From the cell containing the given text, extract its center point as [X, Y] coordinate. 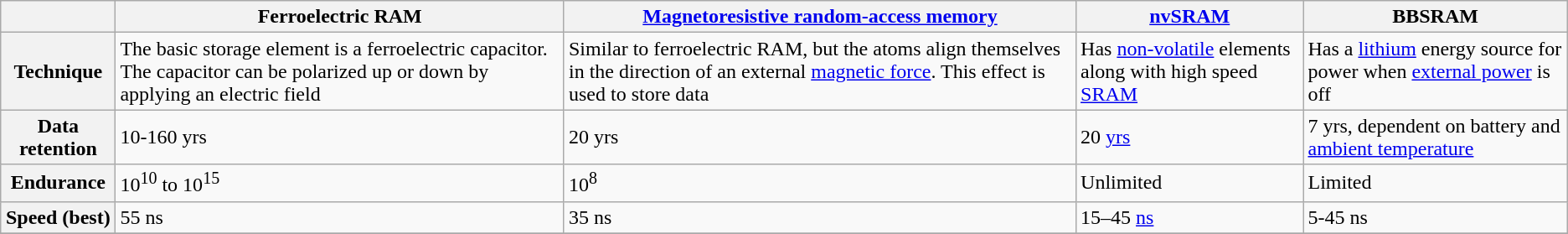
7 yrs, dependent on battery and ambient temperature [1436, 138]
Unlimited [1189, 183]
5-45 ns [1436, 217]
Speed (best) [59, 217]
nvSRAM [1189, 17]
Ferroelectric RAM [340, 17]
Similar to ferroelectric RAM, but the atoms align themselves in the direction of an external magnetic force. This effect is used to store data [819, 71]
Endurance [59, 183]
108 [819, 183]
Has non-volatile elements along with high speed SRAM [1189, 71]
15–45 ns [1189, 217]
The basic storage element is a ferroelectric capacitor. The capacitor can be polarized up or down by applying an electric field [340, 71]
Data retention [59, 138]
10-160 yrs [340, 138]
55 ns [340, 217]
Has a lithium energy source for power when external power is off [1436, 71]
35 ns [819, 217]
Limited [1436, 183]
1010 to 1015 [340, 183]
BBSRAM [1436, 17]
Magnetoresistive random-access memory [819, 17]
Technique [59, 71]
